Pinpoint the cell where the given text exists, returning its (X, Y) midpoint coordinate. 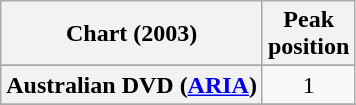
Chart (2003) (132, 34)
Peakposition (308, 34)
1 (308, 85)
Australian DVD (ARIA) (132, 85)
